Scan for the cell matching the given text and deliver its [x, y] coordinate at center. 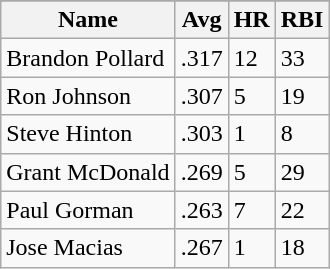
.307 [202, 96]
.317 [202, 58]
7 [252, 210]
33 [302, 58]
HR [252, 20]
.263 [202, 210]
Ron Johnson [88, 96]
RBI [302, 20]
Brandon Pollard [88, 58]
Jose Macias [88, 248]
.303 [202, 134]
8 [302, 134]
29 [302, 172]
Paul Gorman [88, 210]
Avg [202, 20]
22 [302, 210]
.269 [202, 172]
Grant McDonald [88, 172]
12 [252, 58]
Name [88, 20]
18 [302, 248]
Steve Hinton [88, 134]
.267 [202, 248]
19 [302, 96]
